Detect which cell encompasses the target text, then output its (X, Y) center coordinate. 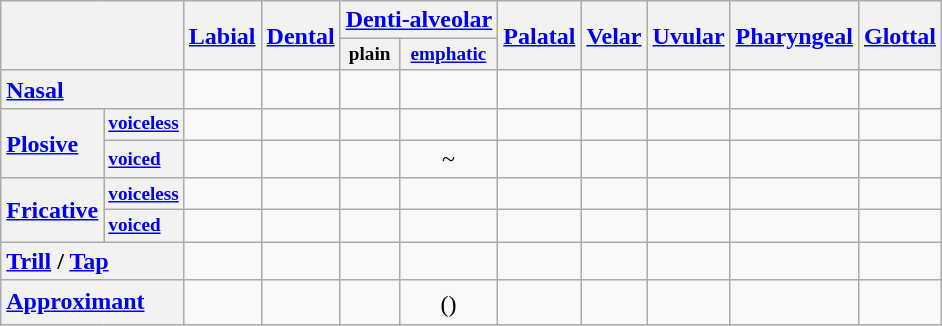
emphatic (448, 55)
Glottal (900, 36)
Uvular (688, 36)
Approximant (92, 302)
Labial (222, 36)
Fricative (52, 210)
Dental (300, 36)
Plosive (52, 144)
Velar (614, 36)
plain (370, 55)
Denti-alveolar (419, 20)
Pharyngeal (794, 36)
Nasal (92, 89)
~ (448, 159)
Trill / Tap (92, 261)
() (448, 302)
Palatal (540, 36)
